Scan for the cell matching the given text and deliver its [X, Y] coordinate at center. 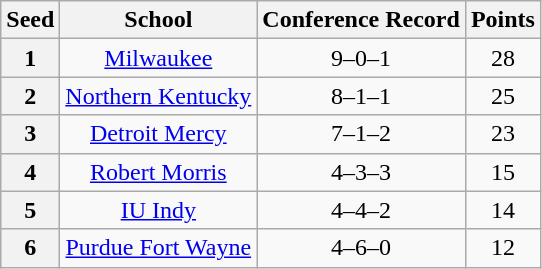
Milwaukee [158, 58]
4 [30, 172]
IU Indy [158, 210]
8–1–1 [362, 96]
Robert Morris [158, 172]
4–3–3 [362, 172]
Detroit Mercy [158, 134]
School [158, 20]
7–1–2 [362, 134]
14 [502, 210]
28 [502, 58]
1 [30, 58]
4–6–0 [362, 248]
15 [502, 172]
Conference Record [362, 20]
Purdue Fort Wayne [158, 248]
9–0–1 [362, 58]
Seed [30, 20]
4–4–2 [362, 210]
12 [502, 248]
5 [30, 210]
Points [502, 20]
6 [30, 248]
Northern Kentucky [158, 96]
3 [30, 134]
2 [30, 96]
23 [502, 134]
25 [502, 96]
